Return [x, y] of the center of cell containing provided text 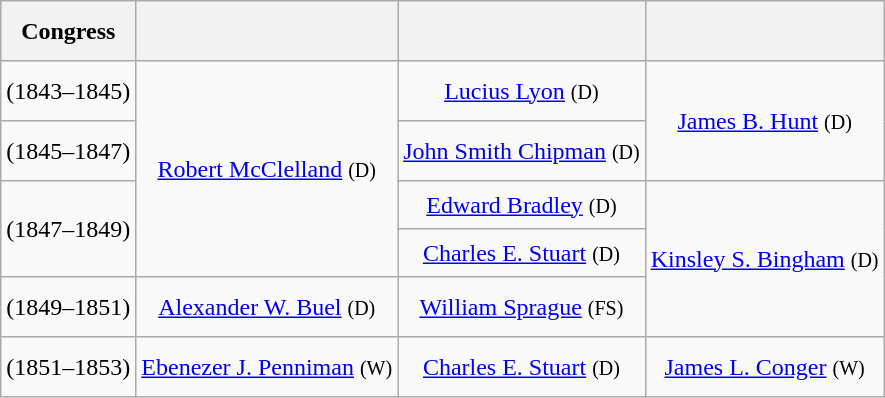
James L. Conger (W) [764, 367]
John Smith Chipman (D) [522, 151]
Edward Bradley (D) [522, 205]
Lucius Lyon (D) [522, 91]
Kinsley S. Bingham (D) [764, 259]
Alexander W. Buel (D) [267, 307]
(1845–1847) [68, 151]
(1851–1853) [68, 367]
William Sprague (FS) [522, 307]
(1849–1851) [68, 307]
Robert McClelland (D) [267, 169]
James B. Hunt (D) [764, 121]
Cong­ress [68, 31]
(1843–1845) [68, 91]
Ebenezer J. Penniman (W) [267, 367]
(1847–1849) [68, 229]
